Output the (X, Y) coordinate of the center of the cell containing the given text.  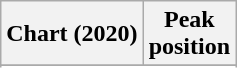
Chart (2020) (72, 34)
Peakposition (189, 34)
